Return (x, y) of the center of cell containing provided text 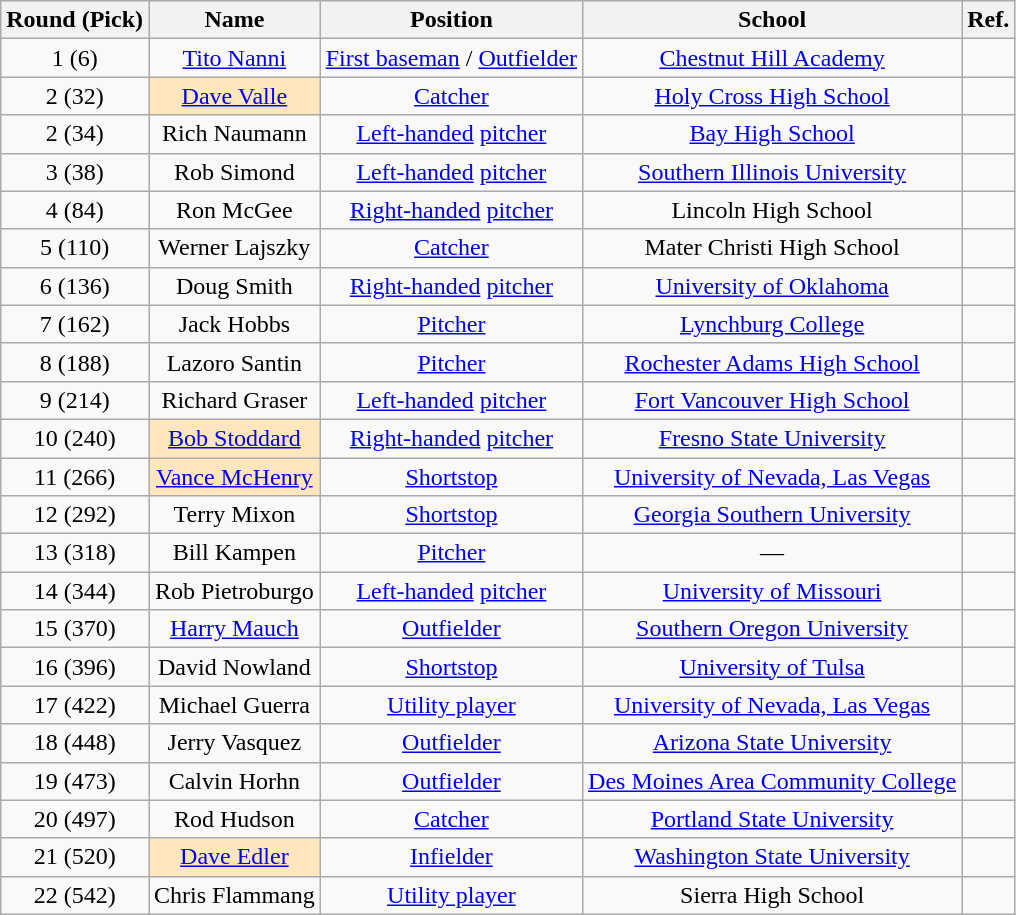
Werner Lajszky (234, 248)
Round (Pick) (75, 20)
Rod Hudson (234, 819)
Arizona State University (772, 743)
David Nowland (234, 667)
Harry Mauch (234, 629)
Portland State University (772, 819)
21 (520) (75, 857)
Fort Vancouver High School (772, 400)
15 (370) (75, 629)
7 (162) (75, 324)
Name (234, 20)
Richard Graser (234, 400)
Mater Christi High School (772, 248)
4 (84) (75, 210)
3 (38) (75, 172)
Sierra High School (772, 895)
8 (188) (75, 362)
Chris Flammang (234, 895)
Ref. (988, 20)
13 (318) (75, 553)
Position (451, 20)
Southern Oregon University (772, 629)
Lazoro Santin (234, 362)
Rich Naumann (234, 134)
First baseman / Outfielder (451, 58)
Michael Guerra (234, 705)
Bill Kampen (234, 553)
Washington State University (772, 857)
School (772, 20)
Terry Mixon (234, 515)
Doug Smith (234, 286)
Georgia Southern University (772, 515)
Southern Illinois University (772, 172)
16 (396) (75, 667)
2 (32) (75, 96)
19 (473) (75, 781)
6 (136) (75, 286)
18 (448) (75, 743)
Jerry Vasquez (234, 743)
22 (542) (75, 895)
Jack Hobbs (234, 324)
Dave Edler (234, 857)
Vance McHenry (234, 477)
Tito Nanni (234, 58)
Des Moines Area Community College (772, 781)
Lynchburg College (772, 324)
12 (292) (75, 515)
10 (240) (75, 438)
Ron McGee (234, 210)
11 (266) (75, 477)
1 (6) (75, 58)
Chestnut Hill Academy (772, 58)
20 (497) (75, 819)
17 (422) (75, 705)
Rob Simond (234, 172)
Calvin Horhn (234, 781)
Dave Valle (234, 96)
9 (214) (75, 400)
Fresno State University (772, 438)
— (772, 553)
Bay High School (772, 134)
University of Tulsa (772, 667)
Bob Stoddard (234, 438)
University of Oklahoma (772, 286)
Holy Cross High School (772, 96)
Rob Pietroburgo (234, 591)
14 (344) (75, 591)
Rochester Adams High School (772, 362)
University of Missouri (772, 591)
Lincoln High School (772, 210)
5 (110) (75, 248)
Infielder (451, 857)
2 (34) (75, 134)
